From the cell containing the given text, extract its center point as (x, y) coordinate. 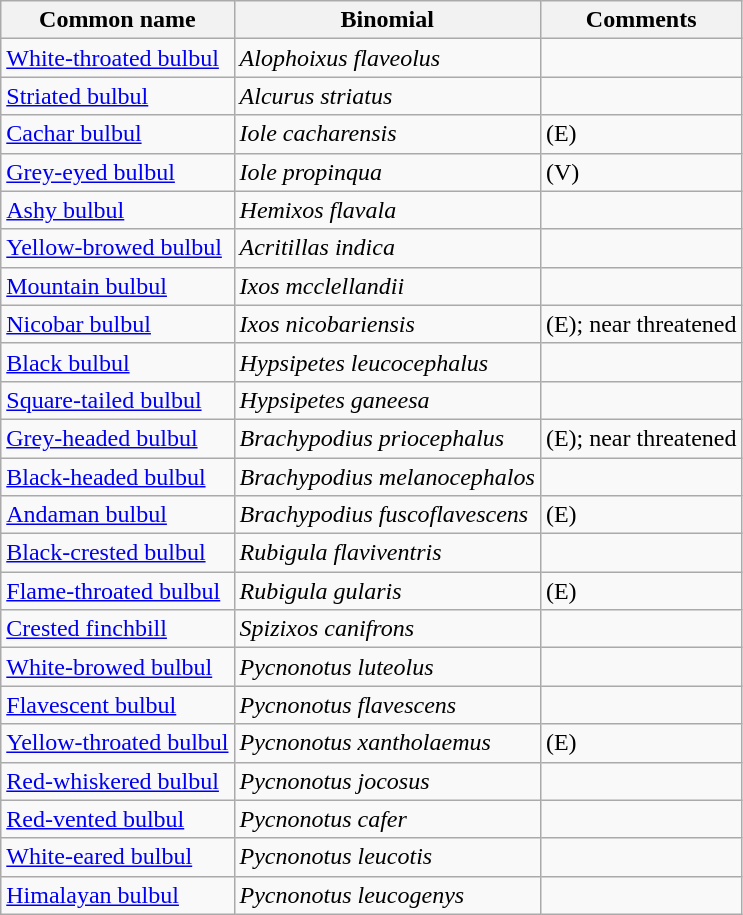
Pycnonotus leucogenys (387, 895)
Hemixos flavala (387, 210)
Hypsipetes ganeesa (387, 400)
Black-headed bulbul (118, 477)
Yellow-throated bulbul (118, 743)
White-throated bulbul (118, 58)
Brachypodius priocephalus (387, 438)
Grey-headed bulbul (118, 438)
Binomial (387, 20)
Cachar bulbul (118, 134)
Nicobar bulbul (118, 324)
Common name (118, 20)
Pycnonotus flavescens (387, 705)
Acritillas indica (387, 248)
Hypsipetes leucocephalus (387, 362)
Pycnonotus leucotis (387, 857)
Black bulbul (118, 362)
Flame-throated bulbul (118, 591)
Square-tailed bulbul (118, 400)
Yellow-browed bulbul (118, 248)
Alcurus striatus (387, 96)
Pycnonotus jocosus (387, 781)
Iole cacharensis (387, 134)
White-eared bulbul (118, 857)
Striated bulbul (118, 96)
Pycnonotus xantholaemus (387, 743)
(V) (641, 172)
Ixos nicobariensis (387, 324)
Rubigula gularis (387, 591)
Red-whiskered bulbul (118, 781)
Red-vented bulbul (118, 819)
Brachypodius melanocephalos (387, 477)
Crested finchbill (118, 629)
Mountain bulbul (118, 286)
Pycnonotus cafer (387, 819)
Brachypodius fuscoflavescens (387, 515)
Spizixos canifrons (387, 629)
Flavescent bulbul (118, 705)
Himalayan bulbul (118, 895)
Ashy bulbul (118, 210)
Ixos mcclellandii (387, 286)
Black-crested bulbul (118, 553)
Iole propinqua (387, 172)
Rubigula flaviventris (387, 553)
Comments (641, 20)
Alophoixus flaveolus (387, 58)
Pycnonotus luteolus (387, 667)
Grey-eyed bulbul (118, 172)
Andaman bulbul (118, 515)
White-browed bulbul (118, 667)
